Output the (X, Y) coordinate of the center of the cell containing the given text.  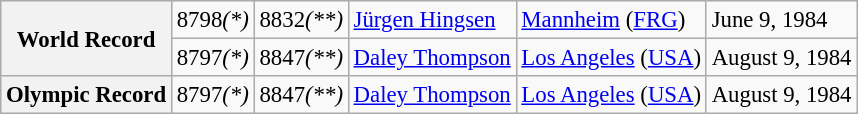
World Record (86, 38)
8832(**) (301, 20)
Olympic Record (86, 95)
Mannheim (FRG) (611, 20)
Jürgen Hingsen (432, 20)
June 9, 1984 (781, 20)
8798(*) (212, 20)
